For the text-containing cell, return its midpoint in (X, Y) coordinate format. 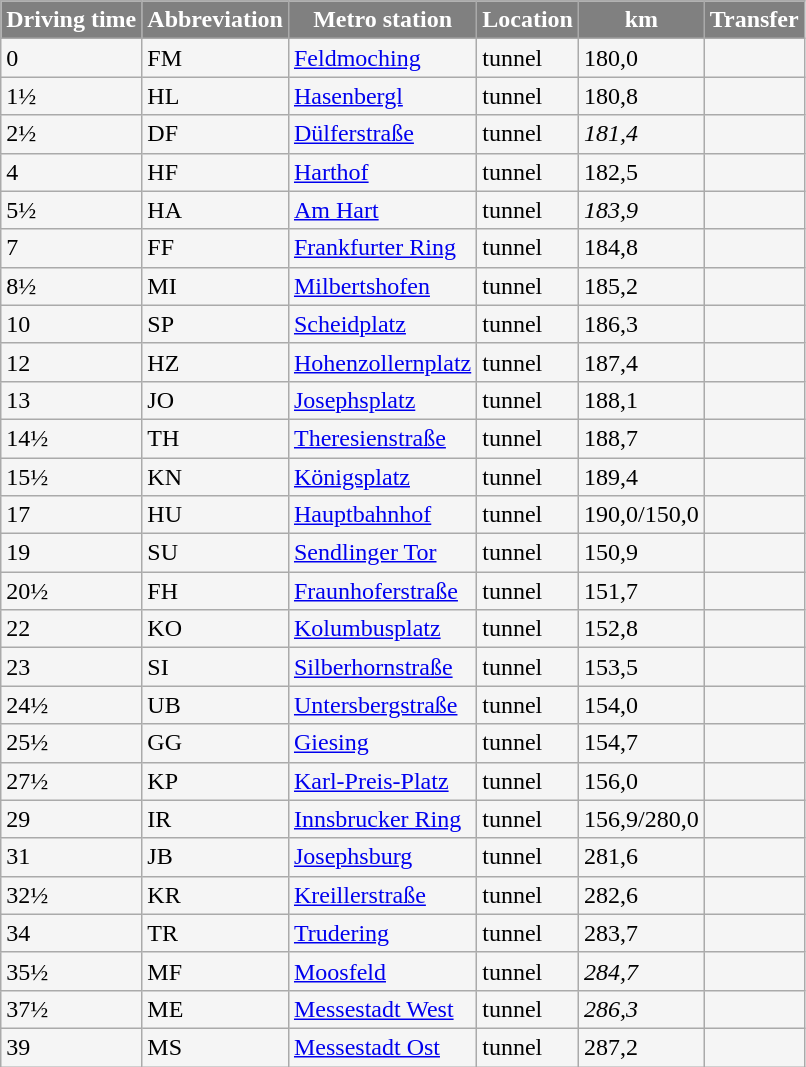
29 (72, 819)
Dülferstraße (382, 134)
153,5 (642, 667)
24½ (72, 705)
287,2 (642, 1047)
286,3 (642, 1009)
5½ (72, 210)
151,7 (642, 591)
Josephsplatz (382, 400)
282,6 (642, 895)
KN (216, 477)
37½ (72, 1009)
31 (72, 857)
Feldmoching (382, 58)
Giesing (382, 743)
UB (216, 705)
20½ (72, 591)
2½ (72, 134)
Sendlinger Tor (382, 553)
182,5 (642, 172)
Hasenbergl (382, 96)
JO (216, 400)
JB (216, 857)
ME (216, 1009)
188,7 (642, 438)
TR (216, 933)
190,0/150,0 (642, 515)
183,9 (642, 210)
HZ (216, 362)
15½ (72, 477)
HU (216, 515)
Transfer (754, 20)
Moosfeld (382, 971)
180,0 (642, 58)
Silberhornstraße (382, 667)
14½ (72, 438)
8½ (72, 286)
180,8 (642, 96)
FF (216, 248)
FH (216, 591)
1½ (72, 96)
Am Hart (382, 210)
Scheidplatz (382, 324)
Theresienstraße (382, 438)
Karl-Preis-Platz (382, 781)
Fraunhoferstraße (382, 591)
Kreillerstraße (382, 895)
32½ (72, 895)
12 (72, 362)
KP (216, 781)
154,0 (642, 705)
187,4 (642, 362)
HL (216, 96)
4 (72, 172)
186,3 (642, 324)
KR (216, 895)
154,7 (642, 743)
156,0 (642, 781)
Harthof (382, 172)
13 (72, 400)
188,1 (642, 400)
Messestadt West (382, 1009)
KO (216, 629)
34 (72, 933)
189,4 (642, 477)
SP (216, 324)
Driving time (72, 20)
GG (216, 743)
Josephsburg (382, 857)
25½ (72, 743)
17 (72, 515)
Metro station (382, 20)
Hohenzollernplatz (382, 362)
Messestadt Ost (382, 1047)
Abbreviation (216, 20)
152,8 (642, 629)
156,9/280,0 (642, 819)
150,9 (642, 553)
Hauptbahnhof (382, 515)
Kolumbusplatz (382, 629)
Untersbergstraße (382, 705)
km (642, 20)
19 (72, 553)
185,2 (642, 286)
Location (528, 20)
MS (216, 1047)
181,4 (642, 134)
281,6 (642, 857)
Königsplatz (382, 477)
27½ (72, 781)
MI (216, 286)
SU (216, 553)
22 (72, 629)
FM (216, 58)
TH (216, 438)
Innsbrucker Ring (382, 819)
10 (72, 324)
35½ (72, 971)
Frankfurter Ring (382, 248)
Milbertshofen (382, 286)
SI (216, 667)
IR (216, 819)
184,8 (642, 248)
39 (72, 1047)
0 (72, 58)
284,7 (642, 971)
7 (72, 248)
HF (216, 172)
HA (216, 210)
Trudering (382, 933)
283,7 (642, 933)
MF (216, 971)
DF (216, 134)
23 (72, 667)
